Capture the cell that displays the provided text and extract its [X, Y] central coordinate. 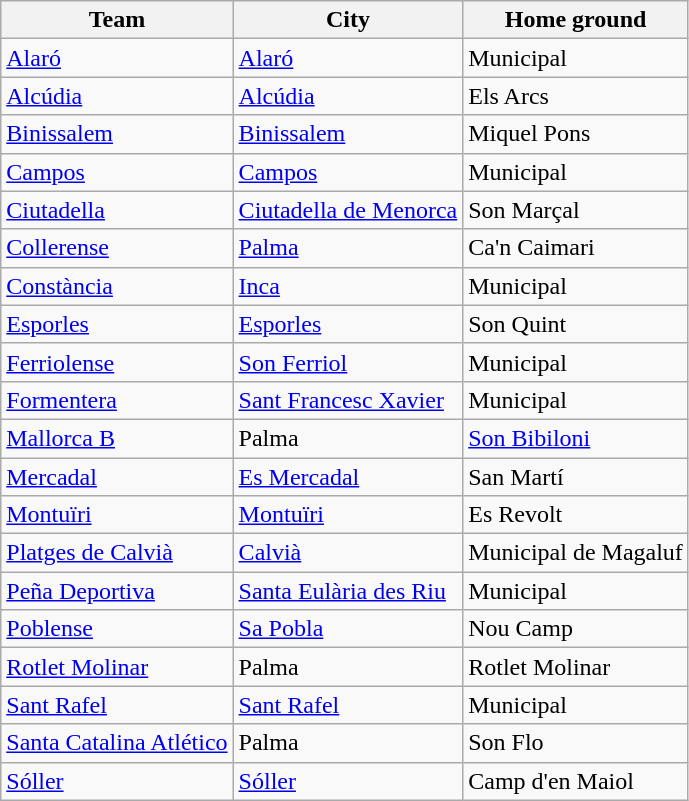
Son Flo [576, 743]
San Martí [576, 477]
Municipal de Magaluf [576, 553]
Son Quint [576, 324]
Camp d'en Maiol [576, 781]
Nou Camp [576, 629]
Miquel Pons [576, 134]
Platges de Calvià [117, 553]
Ca'n Caimari [576, 248]
Els Arcs [576, 96]
Son Bibiloni [576, 438]
Ferriolense [117, 362]
Sa Pobla [348, 629]
Ciutadella de Menorca [348, 210]
Sant Francesc Xavier [348, 400]
Santa Catalina Atlético [117, 743]
Son Marçal [576, 210]
Constància [117, 286]
Mercadal [117, 477]
Peña Deportiva [117, 591]
Home ground [576, 20]
Formentera [117, 400]
Mallorca B [117, 438]
Ciutadella [117, 210]
Es Revolt [576, 515]
Poblense [117, 629]
Es Mercadal [348, 477]
Team [117, 20]
Collerense [117, 248]
Son Ferriol [348, 362]
Calvià [348, 553]
Santa Eulària des Riu [348, 591]
Inca [348, 286]
City [348, 20]
